Provide the (X, Y) coordinate of the cell's center where the given text is located.  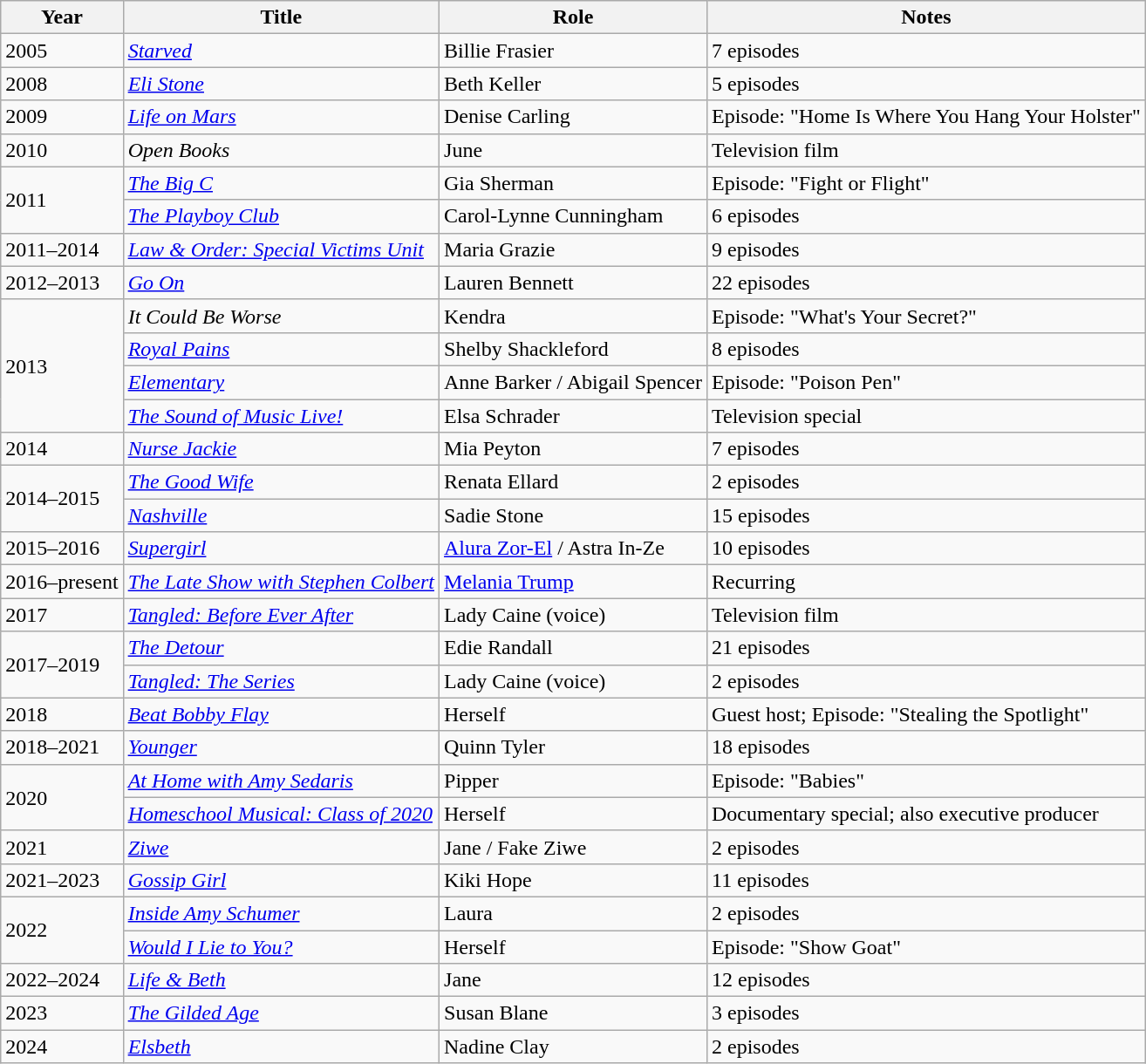
Go On (281, 283)
21 episodes (926, 648)
6 episodes (926, 216)
2011–2014 (62, 249)
Elsbeth (281, 1047)
Maria Grazie (574, 249)
Elementary (281, 382)
2009 (62, 117)
Edie Randall (574, 648)
Billie Frasier (574, 51)
June (574, 150)
Younger (281, 747)
15 episodes (926, 515)
2017–2019 (62, 665)
Pipper (574, 781)
The Good Wife (281, 482)
2014 (62, 449)
Nadine Clay (574, 1047)
Starved (281, 51)
2018–2021 (62, 747)
Documentary special; also executive producer (926, 814)
Denise Carling (574, 117)
Open Books (281, 150)
Kiki Hope (574, 880)
Year (62, 17)
2008 (62, 84)
18 episodes (926, 747)
Laura (574, 913)
Mia Peyton (574, 449)
Shelby Shackleford (574, 349)
2017 (62, 615)
Homeschool Musical: Class of 2020 (281, 814)
3 episodes (926, 1013)
Gossip Girl (281, 880)
Episode: "Poison Pen" (926, 382)
Nashville (281, 515)
Elsa Schrader (574, 416)
The Gilded Age (281, 1013)
Episode: "Babies" (926, 781)
Kendra (574, 316)
2021 (62, 847)
Role (574, 17)
Ziwe (281, 847)
Alura Zor-El / Astra In-Ze (574, 549)
Nurse Jackie (281, 449)
2014–2015 (62, 499)
Law & Order: Special Victims Unit (281, 249)
2023 (62, 1013)
Title (281, 17)
11 episodes (926, 880)
Sadie Stone (574, 515)
5 episodes (926, 84)
Beth Keller (574, 84)
2010 (62, 150)
12 episodes (926, 980)
2016–present (62, 582)
Guest host; Episode: "Stealing the Spotlight" (926, 714)
2015–2016 (62, 549)
Carol-Lynne Cunningham (574, 216)
Eli Stone (281, 84)
Gia Sherman (574, 183)
Tangled: The Series (281, 681)
2022 (62, 930)
Life & Beth (281, 980)
Tangled: Before Ever After (281, 615)
The Late Show with Stephen Colbert (281, 582)
2005 (62, 51)
Episode: "Home Is Where You Hang Your Holster" (926, 117)
The Detour (281, 648)
Recurring (926, 582)
2022–2024 (62, 980)
The Big C (281, 183)
Life on Mars (281, 117)
2018 (62, 714)
At Home with Amy Sedaris (281, 781)
2021–2023 (62, 880)
9 episodes (926, 249)
Renata Ellard (574, 482)
Inside Amy Schumer (281, 913)
Quinn Tyler (574, 747)
The Playboy Club (281, 216)
2012–2013 (62, 283)
8 episodes (926, 349)
Supergirl (281, 549)
2013 (62, 365)
The Sound of Music Live! (281, 416)
Lauren Bennett (574, 283)
Beat Bobby Flay (281, 714)
Melania Trump (574, 582)
Episode: "What's Your Secret?" (926, 316)
Episode: "Fight or Flight" (926, 183)
2011 (62, 200)
2020 (62, 797)
Anne Barker / Abigail Spencer (574, 382)
10 episodes (926, 549)
Television special (926, 416)
Susan Blane (574, 1013)
Jane (574, 980)
Would I Lie to You? (281, 946)
It Could Be Worse (281, 316)
Notes (926, 17)
Jane / Fake Ziwe (574, 847)
Royal Pains (281, 349)
Episode: "Show Goat" (926, 946)
22 episodes (926, 283)
2024 (62, 1047)
